Detect which cell encompasses the target text, then output its [X, Y] center coordinate. 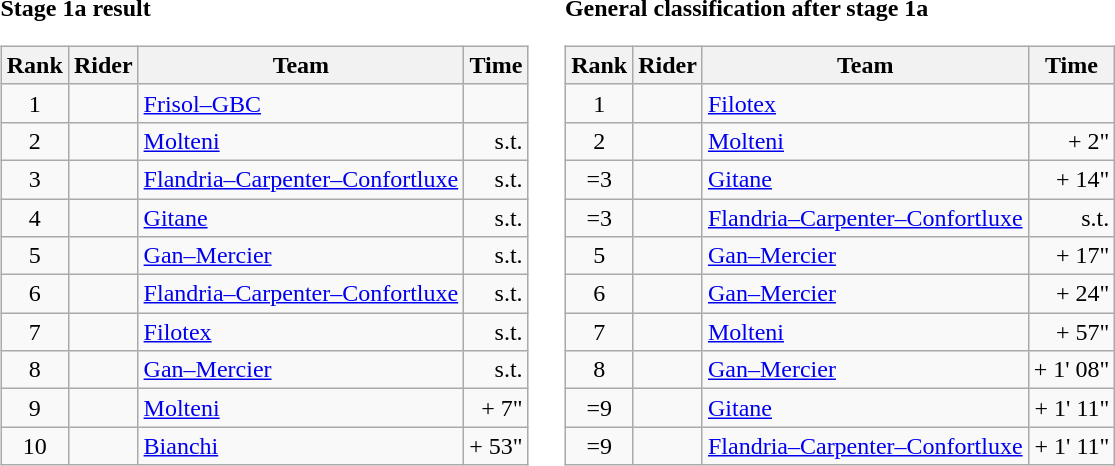
+ 2" [1072, 141]
+ 14" [1072, 179]
Frisol–GBC [301, 103]
4 [34, 217]
9 [34, 408]
10 [34, 446]
+ 7" [496, 408]
Bianchi [301, 446]
+ 53" [496, 446]
+ 24" [1072, 294]
+ 17" [1072, 256]
+ 1' 08" [1072, 370]
3 [34, 179]
+ 57" [1072, 332]
